For the text-containing cell, return its midpoint in [x, y] coordinate format. 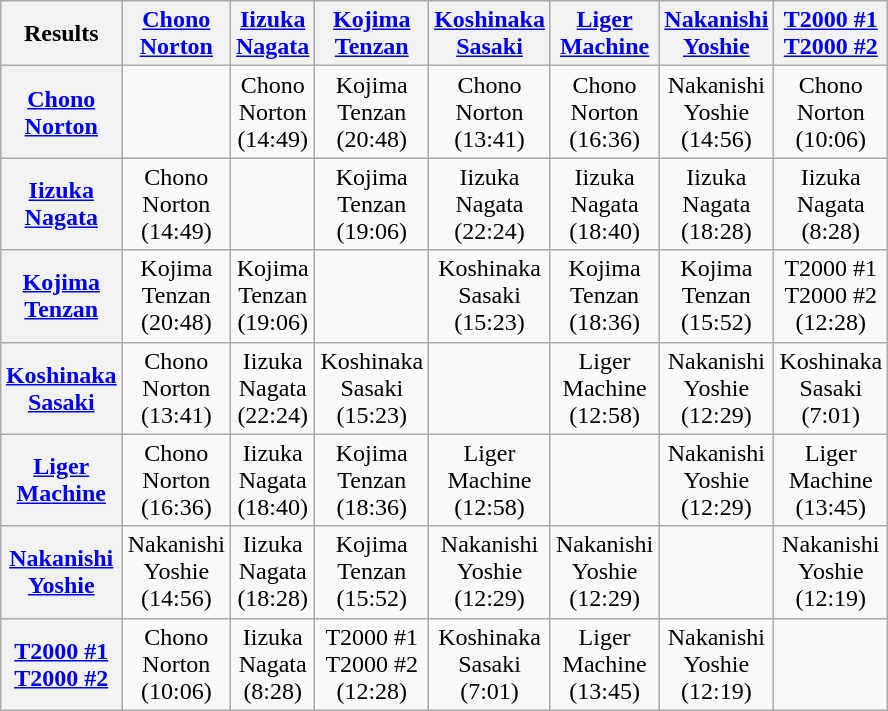
Results [61, 34]
